Capture the cell that displays the provided text and extract its [X, Y] central coordinate. 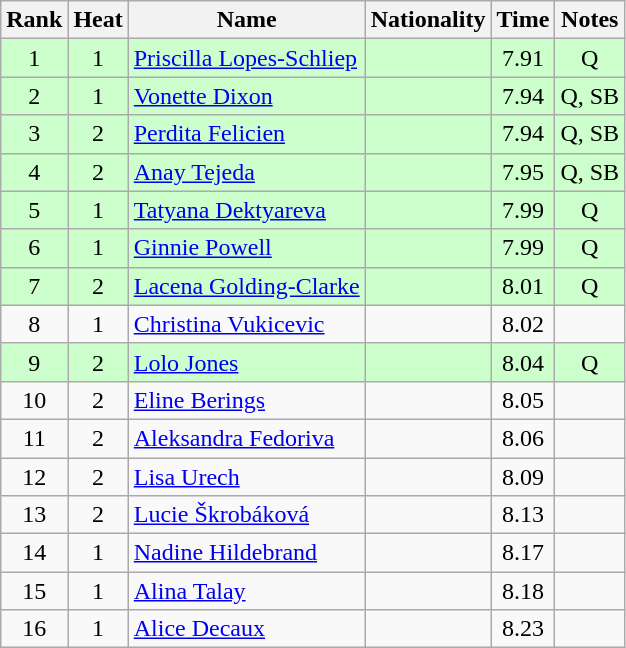
Alice Decaux [246, 629]
8.09 [523, 477]
7.91 [523, 58]
8.01 [523, 286]
Heat [98, 20]
Time [523, 20]
Nadine Hildebrand [246, 553]
4 [34, 172]
Christina Vukicevic [246, 324]
14 [34, 553]
3 [34, 134]
15 [34, 591]
Tatyana Dektyareva [246, 210]
Priscilla Lopes-Schliep [246, 58]
Eline Berings [246, 400]
16 [34, 629]
10 [34, 400]
Anay Tejeda [246, 172]
8 [34, 324]
8.18 [523, 591]
7 [34, 286]
Nationality [428, 20]
Lisa Urech [246, 477]
Lacena Golding-Clarke [246, 286]
11 [34, 438]
12 [34, 477]
Perdita Felicien [246, 134]
9 [34, 362]
8.05 [523, 400]
Alina Talay [246, 591]
5 [34, 210]
8.06 [523, 438]
Rank [34, 20]
8.17 [523, 553]
6 [34, 248]
8.04 [523, 362]
Ginnie Powell [246, 248]
Notes [590, 20]
8.02 [523, 324]
Vonette Dixon [246, 96]
8.23 [523, 629]
7.95 [523, 172]
13 [34, 515]
8.13 [523, 515]
Lolo Jones [246, 362]
Aleksandra Fedoriva [246, 438]
Name [246, 20]
Lucie Škrobáková [246, 515]
